Determine the (X, Y) coordinate at the center of the cell enclosing the given text.  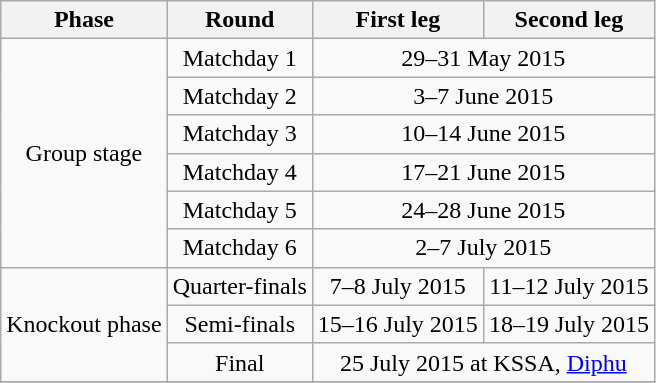
Matchday 5 (240, 210)
Matchday 1 (240, 58)
Group stage (84, 153)
First leg (398, 20)
10–14 June 2015 (483, 134)
17–21 June 2015 (483, 172)
Matchday 4 (240, 172)
Second leg (568, 20)
Quarter-finals (240, 286)
15–16 July 2015 (398, 324)
Semi-finals (240, 324)
25 July 2015 at KSSA, Diphu (483, 362)
Matchday 3 (240, 134)
7–8 July 2015 (398, 286)
Matchday 6 (240, 248)
24–28 June 2015 (483, 210)
Phase (84, 20)
29–31 May 2015 (483, 58)
Knockout phase (84, 324)
2–7 July 2015 (483, 248)
3–7 June 2015 (483, 96)
18–19 July 2015 (568, 324)
Final (240, 362)
11–12 July 2015 (568, 286)
Round (240, 20)
Matchday 2 (240, 96)
